Search for the cell housing the specified text and yield its [x, y] center coordinate. 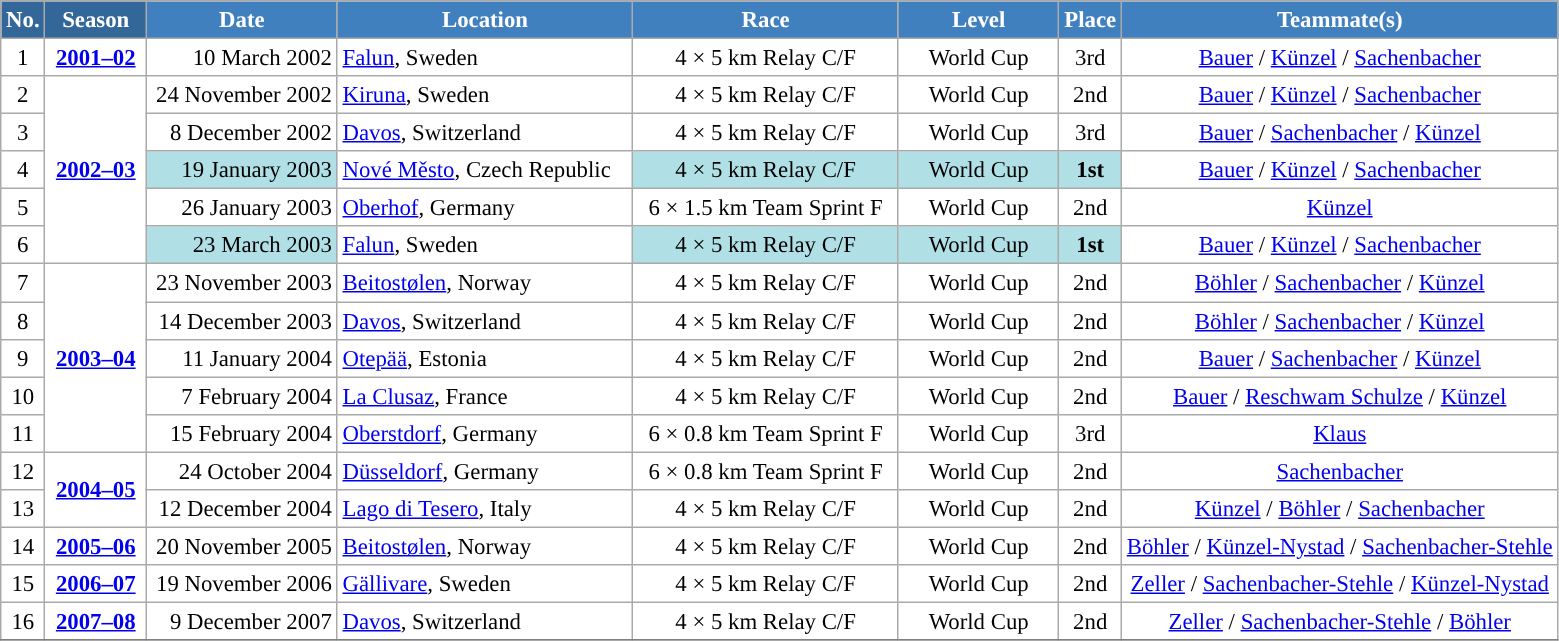
13 [23, 509]
15 [23, 584]
26 January 2003 [242, 208]
Sachenbacher [1340, 471]
23 March 2003 [242, 245]
2 [23, 95]
2006–07 [96, 584]
Künzel [1340, 208]
24 November 2002 [242, 95]
8 [23, 321]
Nové Město, Czech Republic [485, 170]
Season [96, 20]
10 [23, 396]
Location [485, 20]
4 [23, 170]
19 January 2003 [242, 170]
Teammate(s) [1340, 20]
Otepää, Estonia [485, 358]
12 [23, 471]
6 [23, 245]
5 [23, 208]
3 [23, 133]
24 October 2004 [242, 471]
Race [766, 20]
11 January 2004 [242, 358]
Düsseldorf, Germany [485, 471]
Bauer / Reschwam Schulze / Künzel [1340, 396]
Zeller / Sachenbacher-Stehle / Künzel-Nystad [1340, 584]
Date [242, 20]
2001–02 [96, 58]
No. [23, 20]
9 December 2007 [242, 621]
20 November 2005 [242, 546]
12 December 2004 [242, 509]
Oberhof, Germany [485, 208]
2003–04 [96, 358]
2005–06 [96, 546]
2004–05 [96, 490]
2002–03 [96, 170]
La Clusaz, France [485, 396]
Lago di Tesero, Italy [485, 509]
2007–08 [96, 621]
19 November 2006 [242, 584]
14 [23, 546]
Place [1090, 20]
14 December 2003 [242, 321]
11 [23, 433]
23 November 2003 [242, 283]
Künzel / Böhler / Sachenbacher [1340, 509]
Gällivare, Sweden [485, 584]
Klaus [1340, 433]
Kiruna, Sweden [485, 95]
9 [23, 358]
1 [23, 58]
8 December 2002 [242, 133]
Böhler / Künzel-Nystad / Sachenbacher-Stehle [1340, 546]
6 × 1.5 km Team Sprint F [766, 208]
Oberstdorf, Germany [485, 433]
Level [978, 20]
7 [23, 283]
16 [23, 621]
15 February 2004 [242, 433]
Zeller / Sachenbacher-Stehle / Böhler [1340, 621]
10 March 2002 [242, 58]
7 February 2004 [242, 396]
